For the text-containing cell, return its midpoint in (X, Y) coordinate format. 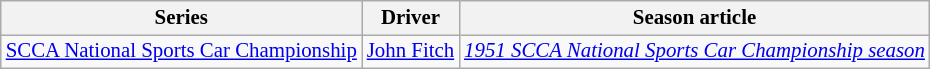
Driver (410, 18)
Season article (694, 18)
SCCA National Sports Car Championship (182, 51)
Series (182, 18)
1951 SCCA National Sports Car Championship season (694, 51)
John Fitch (410, 51)
